From the cell containing the given text, extract its center point as [X, Y] coordinate. 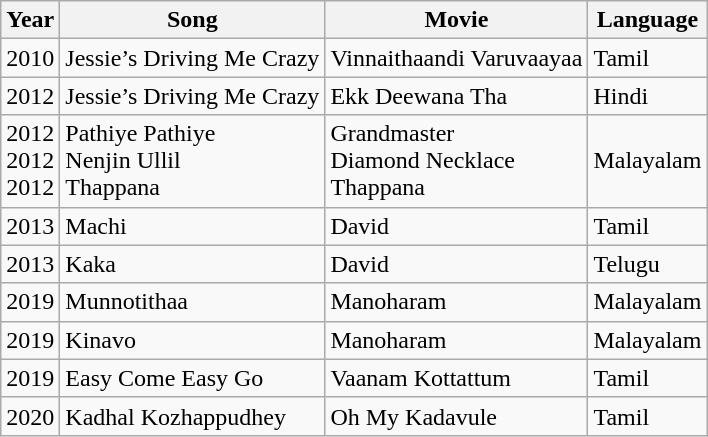
2020 [30, 416]
Ekk Deewana Tha [456, 96]
Kaka [192, 264]
Year [30, 20]
Pathiye PathiyeNenjin UllilThappana [192, 161]
2012 [30, 96]
Munnotithaa [192, 302]
2010 [30, 58]
Kinavo [192, 340]
Easy Come Easy Go [192, 378]
Song [192, 20]
Hindi [648, 96]
GrandmasterDiamond NecklaceThappana [456, 161]
Language [648, 20]
Vaanam Kottattum [456, 378]
Telugu [648, 264]
Movie [456, 20]
Machi [192, 226]
Vinnaithaandi Varuvaayaa [456, 58]
Oh My Kadavule [456, 416]
Kadhal Kozhappudhey [192, 416]
201220122012 [30, 161]
